For the text-containing cell, return its midpoint in (x, y) coordinate format. 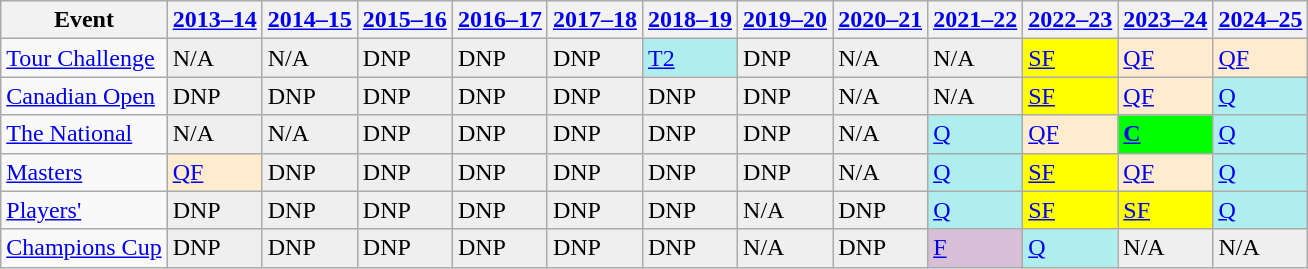
2019–20 (786, 20)
F (976, 248)
The National (84, 134)
2014–15 (310, 20)
Canadian Open (84, 96)
2020–21 (880, 20)
2017–18 (594, 20)
Event (84, 20)
Players' (84, 210)
2015–16 (404, 20)
T2 (690, 58)
C (1166, 134)
2022–23 (1070, 20)
2024–25 (1260, 20)
Tour Challenge (84, 58)
2016–17 (500, 20)
2023–24 (1166, 20)
2018–19 (690, 20)
2021–22 (976, 20)
Champions Cup (84, 248)
Masters (84, 172)
2013–14 (214, 20)
